Find where the given text appears and provide that cell's center as (X, Y) coordinate. 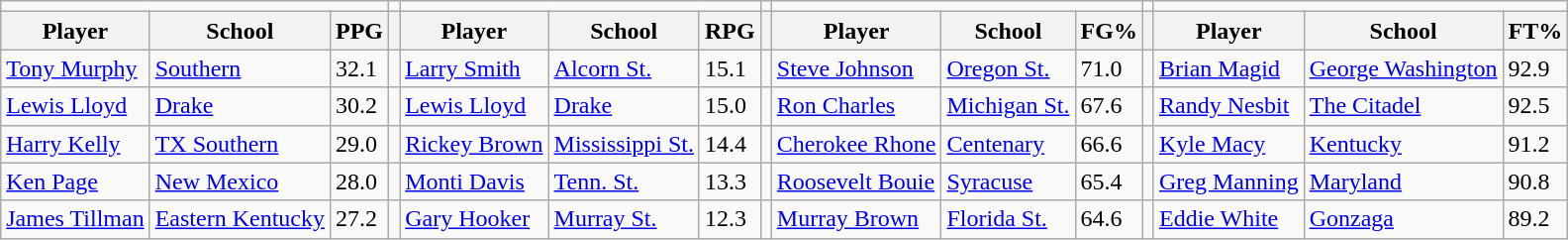
66.6 (1109, 144)
29.0 (360, 144)
Murray St. (624, 219)
12.3 (730, 219)
George Washington (1404, 68)
Alcorn St. (624, 68)
Centenary (1008, 144)
Southern (240, 68)
Ken Page (75, 181)
Steve Johnson (856, 68)
New Mexico (240, 181)
Tenn. St. (624, 181)
Rickey Brown (474, 144)
Harry Kelly (75, 144)
27.2 (360, 219)
FT% (1535, 31)
Ron Charles (856, 106)
13.3 (730, 181)
71.0 (1109, 68)
Brian Magid (1228, 68)
Roosevelt Bouie (856, 181)
28.0 (360, 181)
14.4 (730, 144)
91.2 (1535, 144)
30.2 (360, 106)
Maryland (1404, 181)
PPG (360, 31)
Kyle Macy (1228, 144)
15.0 (730, 106)
92.9 (1535, 68)
Murray Brown (856, 219)
Florida St. (1008, 219)
Eastern Kentucky (240, 219)
FG% (1109, 31)
Syracuse (1008, 181)
Kentucky (1404, 144)
Cherokee Rhone (856, 144)
89.2 (1535, 219)
Gary Hooker (474, 219)
67.6 (1109, 106)
Monti Davis (474, 181)
32.1 (360, 68)
90.8 (1535, 181)
65.4 (1109, 181)
Larry Smith (474, 68)
Oregon St. (1008, 68)
92.5 (1535, 106)
RPG (730, 31)
Greg Manning (1228, 181)
Gonzaga (1404, 219)
Tony Murphy (75, 68)
TX Southern (240, 144)
Mississippi St. (624, 144)
64.6 (1109, 219)
The Citadel (1404, 106)
Randy Nesbit (1228, 106)
Michigan St. (1008, 106)
15.1 (730, 68)
James Tillman (75, 219)
Eddie White (1228, 219)
